Locate the cell with the specified text and output its [X, Y] center coordinate. 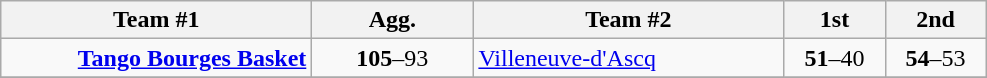
Tango Bourges Basket [156, 58]
54–53 [936, 58]
Team #1 [156, 20]
Villeneuve-d'Ascq [628, 58]
2nd [936, 20]
105–93 [392, 58]
Team #2 [628, 20]
51–40 [834, 58]
Agg. [392, 20]
1st [834, 20]
